Capture the cell that displays the provided text and extract its (x, y) central coordinate. 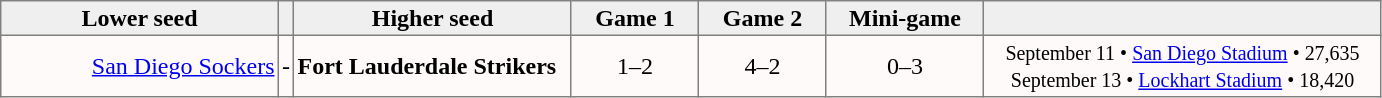
0–3 (905, 66)
Lower seed (140, 18)
San Diego Sockers (140, 66)
4–2 (763, 66)
Higher seed (433, 18)
September 11 • San Diego Stadium • 27,635September 13 • Lockhart Stadium • 18,420 (1183, 66)
1–2 (635, 66)
Mini-game (905, 18)
- (286, 66)
Game 2 (763, 18)
Game 1 (635, 18)
Fort Lauderdale Strikers (433, 66)
